For the text-containing cell, return its midpoint in (x, y) coordinate format. 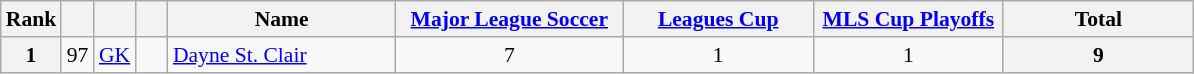
Rank (32, 19)
Total (1098, 19)
97 (78, 55)
MLS Cup Playoffs (908, 19)
Major League Soccer (509, 19)
Name (282, 19)
GK (114, 55)
Dayne St. Clair (282, 55)
9 (1098, 55)
Leagues Cup (718, 19)
7 (509, 55)
